Output the (x, y) coordinate of the center of the cell containing the given text.  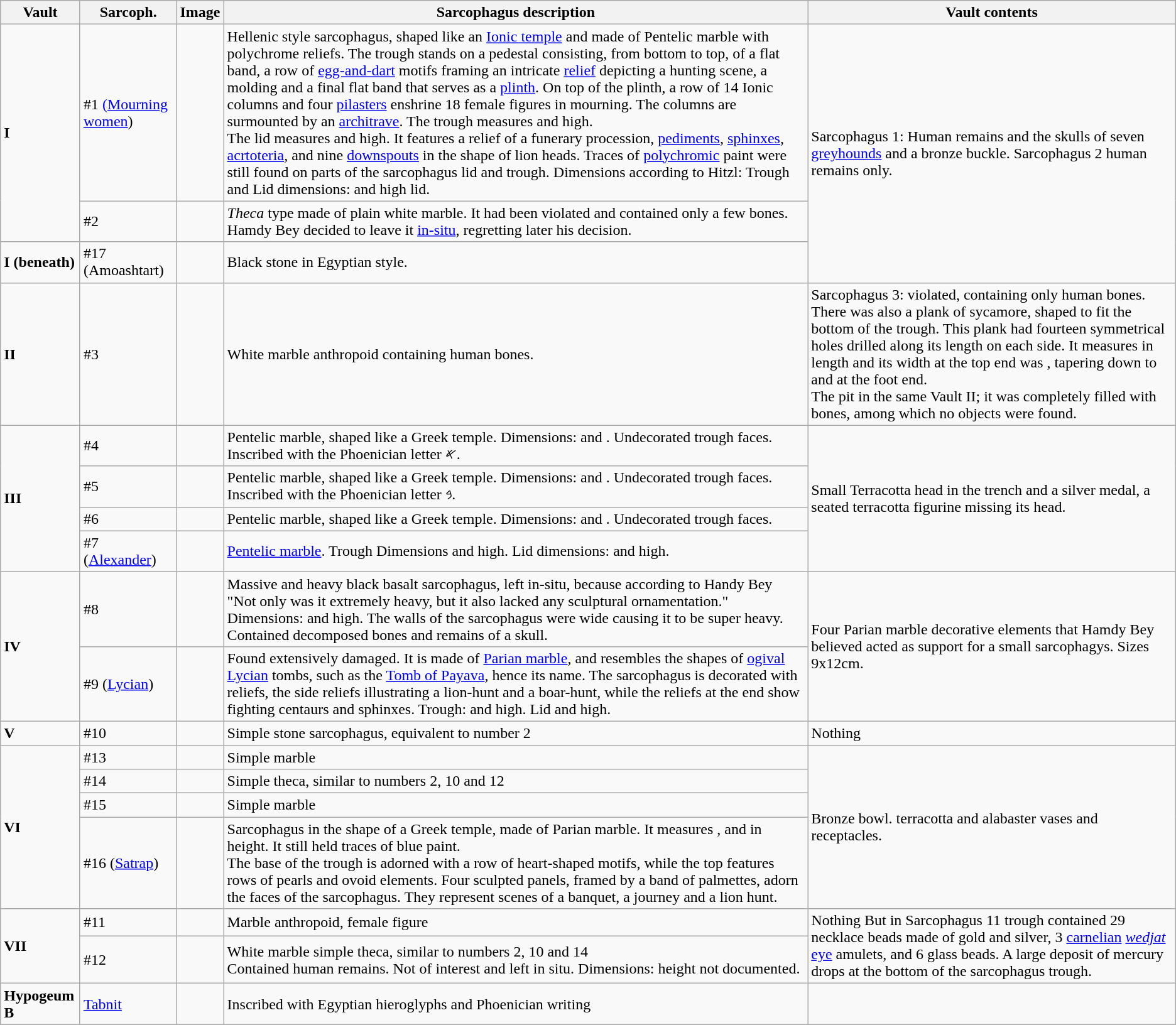
#3 (128, 354)
#10 (128, 733)
Pentelic marble, shaped like a Greek temple. Dimensions: and . Undecorated trough faces. (516, 519)
#4 (128, 446)
#12 (128, 960)
#8 (128, 609)
Nothing (991, 733)
Bronze bowl. terracotta and alabaster vases and receptacles. (991, 827)
I (40, 133)
Simple stone sarcophagus, equivalent to number 2 (516, 733)
Sarcophagus 1: Human remains and the skulls of seven greyhounds and a bronze buckle. Sarcophagus 2 human remains only. (991, 153)
Vault contents (991, 13)
#13 (128, 757)
#11 (128, 923)
Pentelic marble. Trough Dimensions and high. Lid dimensions: and high. (516, 551)
Inscribed with Egyptian hieroglyphs and Phoenician writing (516, 1004)
V (40, 733)
Sarcoph. (128, 13)
#5 (128, 486)
#17 (Amoashtart) (128, 263)
#6 (128, 519)
Image (200, 13)
#14 (128, 781)
Sarcophagus description (516, 13)
#15 (128, 805)
Vault (40, 13)
Four Parian marble decorative elements that Hamdy Bey believed acted as support for a small sarcophagys. Sizes 9x12cm. (991, 646)
IV (40, 646)
#2 (128, 221)
Small Terracotta head in the trench and a silver medal, a seated terracotta figurine missing its head. (991, 499)
#16 (Satrap) (128, 863)
Marble anthropoid, female figure (516, 923)
II (40, 354)
VII (40, 946)
Hypogeum B (40, 1004)
#1 (Mourning women) (128, 113)
Black stone in Egyptian style. (516, 263)
VI (40, 827)
Simple theca, similar to numbers 2, 10 and 12 (516, 781)
#9 (Lycian) (128, 683)
White marble anthropoid containing human bones. (516, 354)
I (beneath) (40, 263)
III (40, 499)
Pentelic marble, shaped like a Greek temple. Dimensions: and . Undecorated trough faces. Inscribed with the Phoenician letter 𐤀. (516, 446)
Tabnit (128, 1004)
#7 (Alexander) (128, 551)
Pentelic marble, shaped like a Greek temple. Dimensions: and . Undecorated trough faces. Inscribed with the Phoenician letter 𐤁. (516, 486)
